Output the [X, Y] coordinate of the center of the cell containing the given text.  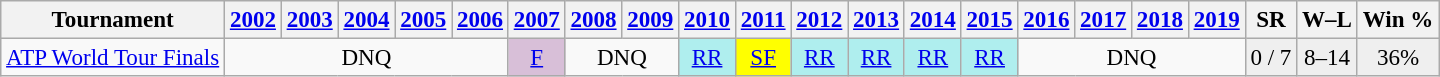
2019 [1216, 20]
2013 [876, 20]
0 / 7 [1271, 58]
8–14 [1328, 58]
2016 [1046, 20]
2008 [594, 20]
Win % [1398, 20]
2006 [480, 20]
Tournament [113, 20]
2003 [310, 20]
2005 [424, 20]
2002 [254, 20]
2017 [1104, 20]
2009 [650, 20]
2011 [763, 20]
SR [1271, 20]
2014 [932, 20]
2004 [366, 20]
36% [1398, 58]
2010 [708, 20]
F [536, 58]
2015 [990, 20]
2012 [820, 20]
ATP World Tour Finals [113, 58]
W–L [1328, 20]
2007 [536, 20]
2018 [1160, 20]
SF [763, 58]
